Find where the given text appears and provide that cell's center as [x, y] coordinate. 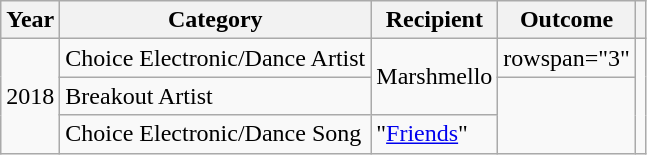
Choice Electronic/Dance Artist [216, 58]
2018 [30, 96]
Outcome [567, 20]
"Friends" [434, 134]
Year [30, 20]
Category [216, 20]
Breakout Artist [216, 96]
Marshmello [434, 77]
Choice Electronic/Dance Song [216, 134]
Recipient [434, 20]
rowspan="3" [567, 58]
